Locate the cell with the specified text and output its [x, y] center coordinate. 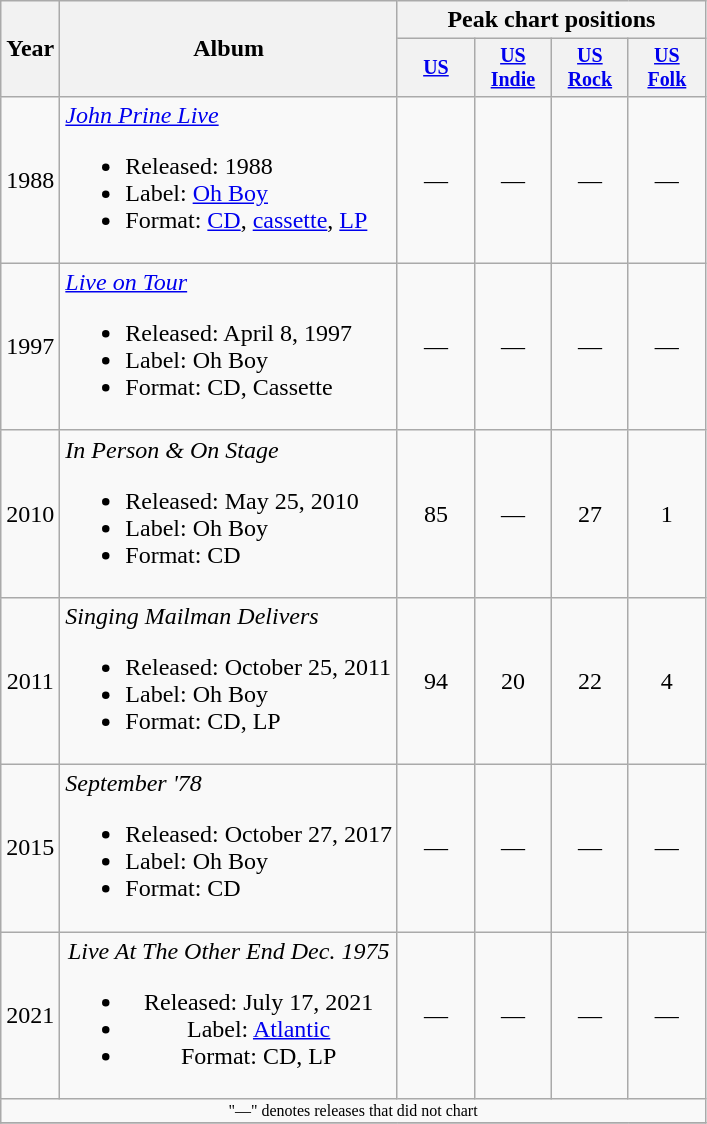
US [436, 68]
22 [590, 680]
September '78Released: October 27, 2017Label: Oh BoyFormat: CD [229, 848]
US Indie [512, 68]
Album [229, 49]
1997 [30, 346]
Year [30, 49]
2010 [30, 514]
Live At The Other End Dec. 1975Released: July 17, 2021Label: AtlanticFormat: CD, LP [229, 1016]
94 [436, 680]
2021 [30, 1016]
US Rock [590, 68]
John Prine LiveReleased: 1988Label: Oh BoyFormat: CD, cassette, LP [229, 180]
2015 [30, 848]
27 [590, 514]
"—" denotes releases that did not chart [354, 1111]
1988 [30, 180]
1 [666, 514]
85 [436, 514]
Peak chart positions [551, 20]
20 [512, 680]
2011 [30, 680]
4 [666, 680]
Live on TourReleased: April 8, 1997Label: Oh BoyFormat: CD, Cassette [229, 346]
Singing Mailman DeliversReleased: October 25, 2011Label: Oh BoyFormat: CD, LP [229, 680]
In Person & On StageReleased: May 25, 2010Label: Oh BoyFormat: CD [229, 514]
US Folk [666, 68]
